From the cell containing the given text, extract its center point as (X, Y) coordinate. 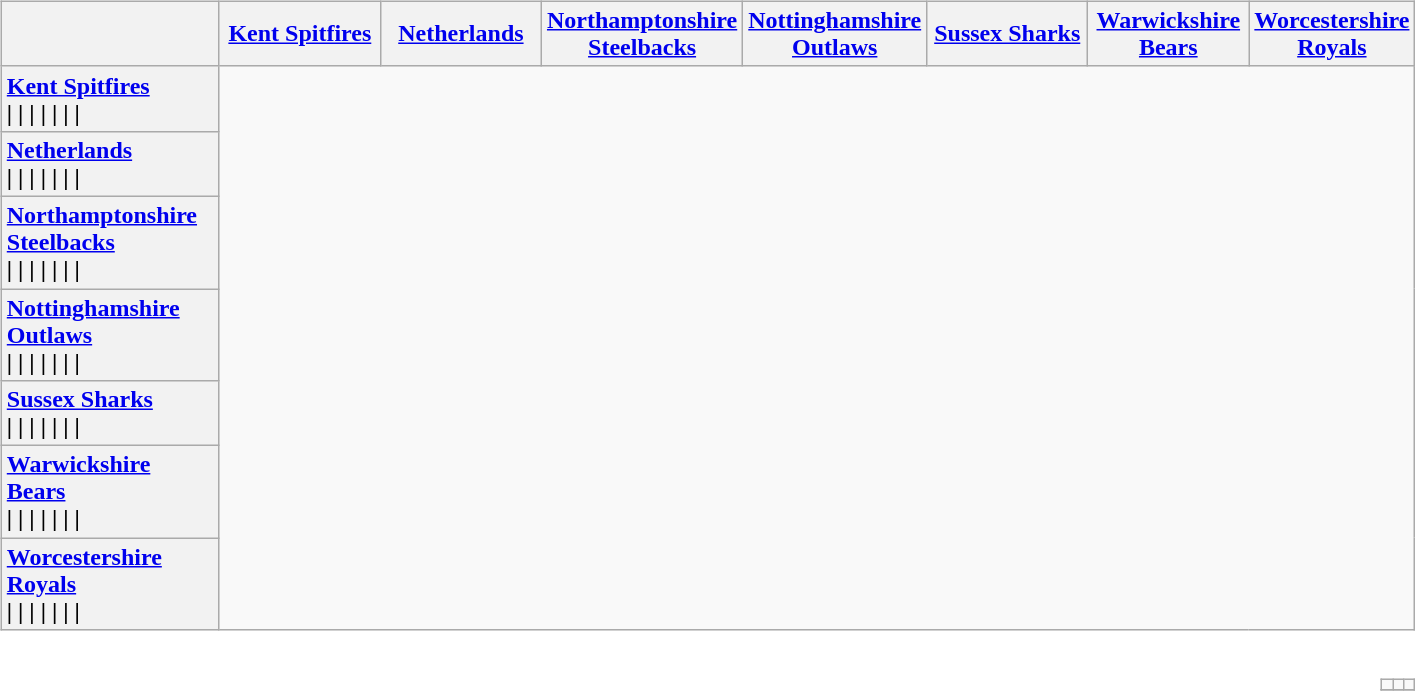
Kent Spitfires | | | | | | | (110, 98)
Warwickshire Bears | | | | | | | (110, 492)
Northamptonshire Steelbacks | | | | | | | (110, 242)
Warwickshire Bears (1168, 34)
Worcestershire Royals (1332, 34)
Kent Spitfires (300, 34)
Nottinghamshire Outlaws (835, 34)
Netherlands (460, 34)
Sussex Sharks | | | | | | | (110, 414)
Netherlands | | | | | | | (110, 164)
Worcestershire Royals | | | | | | | (110, 584)
Sussex Sharks (1008, 34)
Nottinghamshire Outlaws | | | | | | | (110, 334)
Northamptonshire Steelbacks (642, 34)
